From the cell containing the given text, extract its center point as (x, y) coordinate. 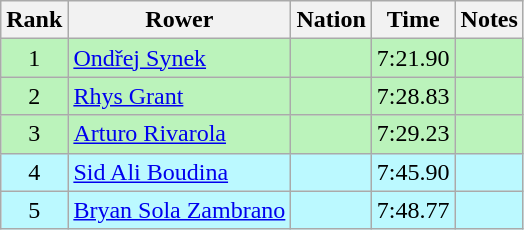
1 (34, 58)
7:48.77 (413, 210)
Rower (180, 20)
2 (34, 96)
7:28.83 (413, 96)
7:29.23 (413, 134)
4 (34, 172)
Bryan Sola Zambrano (180, 210)
Time (413, 20)
3 (34, 134)
Rank (34, 20)
Arturo Rivarola (180, 134)
5 (34, 210)
7:21.90 (413, 58)
Sid Ali Boudina (180, 172)
7:45.90 (413, 172)
Notes (489, 20)
Nation (331, 20)
Rhys Grant (180, 96)
Ondřej Synek (180, 58)
